From the cell containing the given text, extract its center point as (x, y) coordinate. 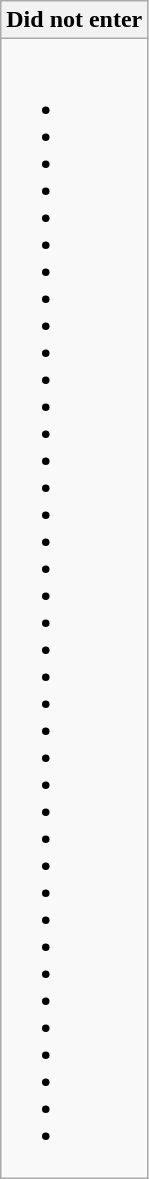
Did not enter (74, 20)
